Scan for the cell matching the given text and deliver its (X, Y) coordinate at center. 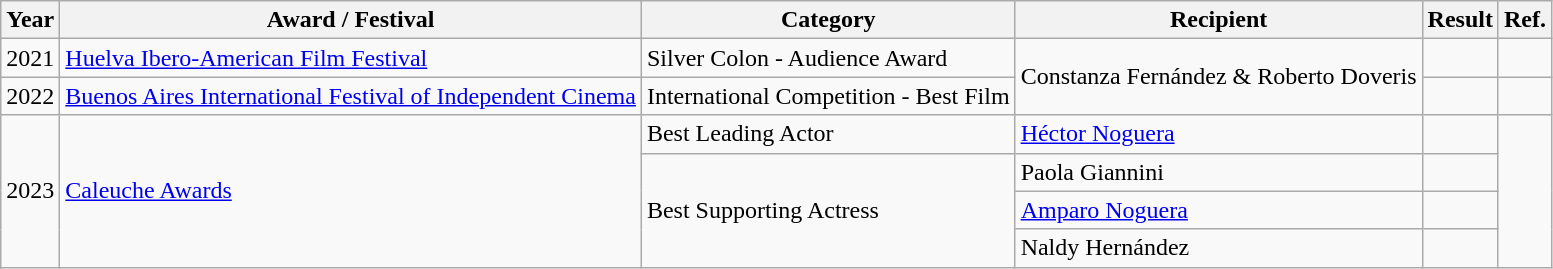
Recipient (1218, 20)
2023 (30, 191)
2022 (30, 96)
Best Leading Actor (828, 134)
Héctor Noguera (1218, 134)
Huelva Ibero-American Film Festival (351, 58)
Naldy Hernández (1218, 248)
Category (828, 20)
Year (30, 20)
Caleuche Awards (351, 191)
2021 (30, 58)
International Competition - Best Film (828, 96)
Award / Festival (351, 20)
Ref. (1524, 20)
Result (1460, 20)
Silver Colon - Audience Award (828, 58)
Paola Giannini (1218, 172)
Amparo Noguera (1218, 210)
Buenos Aires International Festival of Independent Cinema (351, 96)
Constanza Fernández & Roberto Doveris (1218, 77)
Best Supporting Actress (828, 210)
